Extract the [X, Y] coordinate from the center of the cell holding the provided text.  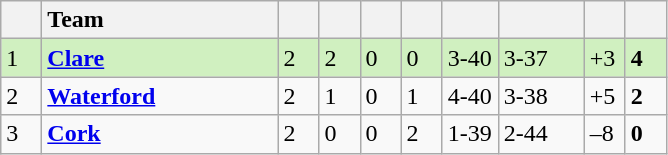
Clare [160, 58]
2-44 [541, 134]
3-38 [541, 96]
Waterford [160, 96]
+3 [604, 58]
+5 [604, 96]
Cork [160, 134]
3 [22, 134]
–8 [604, 134]
1-39 [470, 134]
4-40 [470, 96]
Team [160, 20]
3-40 [470, 58]
4 [646, 58]
3-37 [541, 58]
